From the cell containing the given text, extract its center point as [X, Y] coordinate. 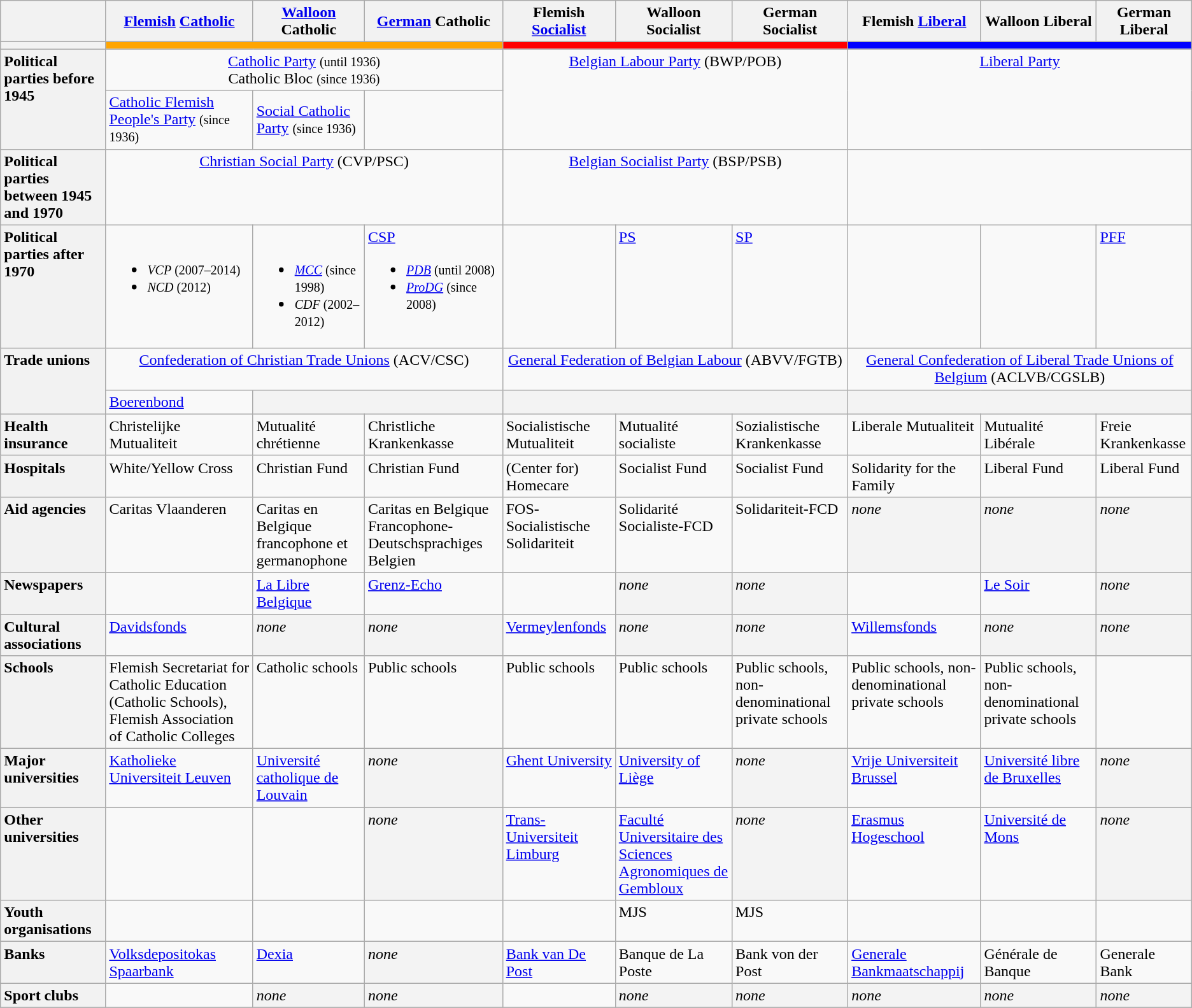
Walloon Socialist [674, 22]
Caritas Vlaanderen [180, 535]
Flemish Catholic [180, 22]
VCP (2007–2014)NCD (2012) [180, 287]
Dexia [308, 963]
Boerenbond [180, 402]
Flemish Socialist [559, 22]
Belgian Socialist Party (BSP/PSB) [675, 187]
Walloon Liberal [1039, 22]
Université de Mons [1039, 854]
Newspapers [53, 593]
Volksdepositokas Spaarbank [180, 963]
Erasmus Hogeschool [914, 854]
German Liberal [1144, 22]
Université catholique de Louvain [308, 778]
PS [674, 287]
Generale Bank [1144, 963]
Flemish Liberal [914, 22]
Christian Social Party (CVP/PSC) [304, 187]
Socialistische Mutualiteit [559, 434]
Bank von der Post [790, 963]
Katholieke Universiteit Leuven [180, 778]
Liberal Party [1020, 99]
Liberale Mutualiteit [914, 434]
Catholic Party (until 1936)Catholic Bloc (since 1936) [304, 70]
Solidarity for the Family [914, 476]
Vrije Universiteit Brussel [914, 778]
Bank van De Post [559, 963]
Davidsfonds [180, 634]
Major universities [53, 778]
Christelijke Mutualiteit [180, 434]
Université libre de Bruxelles [1039, 778]
General Confederation of Liberal Trade Unions of Belgium (ACLVB/CGSLB) [1020, 369]
MCC (since 1998)CDF (2002–2012) [308, 287]
Cultural associations [53, 634]
Solidarité Socialiste-FCD [674, 535]
Trade unions [53, 381]
Belgian Labour Party (BWP/POB) [675, 99]
White/Yellow Cross [180, 476]
Le Soir [1039, 593]
Freie Krankenkasse [1144, 434]
Flemish Secretariat for Catholic Education (Catholic Schools), Flemish Association of Catholic Colleges [180, 702]
FOS-Socialistische Solidariteit [559, 535]
Health insurance [53, 434]
Political parties after 1970 [53, 287]
German Socialist [790, 22]
Ghent University [559, 778]
Solidariteit-FCD [790, 535]
Youth organisations [53, 921]
Caritas en Belgique francophone et germanophone [308, 535]
Schools [53, 702]
Grenz-Echo [433, 593]
Mutualité Libérale [1039, 434]
Willemsfonds [914, 634]
Faculté Universitaire des Sciences Agronomiques de Gembloux [674, 854]
University of Liège [674, 778]
Mutualité chrétienne [308, 434]
CSPPDB (until 2008)ProDG (since 2008) [433, 287]
SP [790, 287]
Political parties between 1945 and 1970 [53, 187]
Christliche Krankenkasse [433, 434]
Catholic schools [308, 702]
Aid agencies [53, 535]
Confederation of Christian Trade Unions (ACV/CSC) [304, 369]
Sport clubs [53, 995]
Vermeylenfonds [559, 634]
PFF [1144, 287]
Banque de La Poste [674, 963]
Other universities [53, 854]
Walloon Catholic [308, 22]
Social Catholic Party (since 1936) [308, 120]
Générale de Banque [1039, 963]
La Libre Belgique [308, 593]
German Catholic [433, 22]
Hospitals [53, 476]
Caritas en Belgique Francophone-Deutschsprachiges Belgien [433, 535]
General Federation of Belgian Labour (ABVV/FGTB) [675, 369]
Sozialistische Krankenkasse [790, 434]
Trans-Universiteit Limburg [559, 854]
(Center for) Homecare [559, 476]
Banks [53, 963]
Generale Bankmaatschappij [914, 963]
Political parties before 1945 [53, 99]
Catholic Flemish People's Party (since 1936) [180, 120]
Mutualité socialiste [674, 434]
